Scan for the cell matching the given text and deliver its [X, Y] coordinate at center. 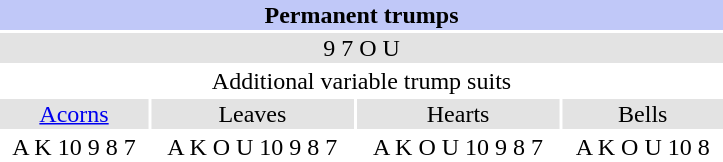
A K 10 9 8 7 [74, 147]
Hearts [458, 114]
Additional variable trump suits [362, 81]
Acorns [74, 114]
A K O U 10 8 [642, 147]
9 7 O U [362, 48]
Bells [642, 114]
Leaves [252, 114]
Permanent trumps [362, 15]
